Find where the given text appears and provide that cell's center as (x, y) coordinate. 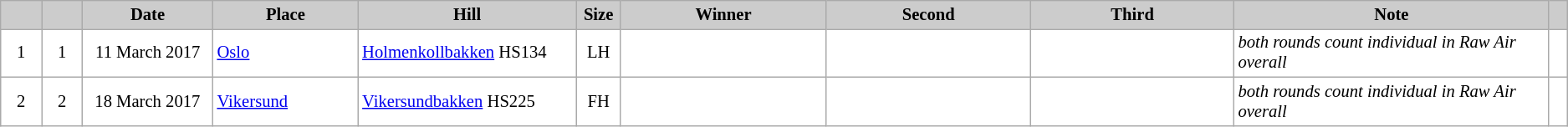
11 March 2017 (148, 53)
Winner (723, 14)
Oslo (286, 53)
Third (1132, 14)
LH (599, 53)
Second (928, 14)
Vikersundbakken HS225 (467, 101)
Size (599, 14)
FH (599, 101)
Date (148, 14)
Holmenkollbakken HS134 (467, 53)
18 March 2017 (148, 101)
Vikersund (286, 101)
Note (1392, 14)
Place (286, 14)
Hill (467, 14)
